Output the [x, y] coordinate of the center of the cell containing the given text.  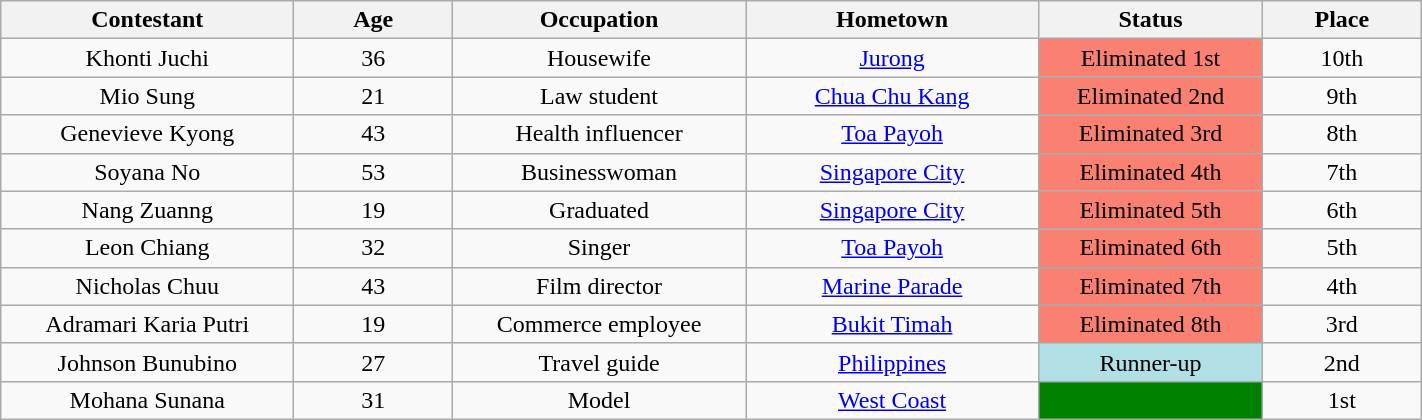
7th [1342, 172]
21 [374, 96]
32 [374, 248]
27 [374, 362]
Singer [600, 248]
Mohana Sunana [148, 400]
Eliminated 6th [1151, 248]
Law student [600, 96]
Mio Sung [148, 96]
2nd [1342, 362]
8th [1342, 134]
Johnson Bunubino [148, 362]
1st [1342, 400]
3rd [1342, 324]
Bukit Timah [892, 324]
Soyana No [148, 172]
Nicholas Chuu [148, 286]
Contestant [148, 20]
Adramari Karia Putri [148, 324]
Place [1342, 20]
6th [1342, 210]
9th [1342, 96]
Health influencer [600, 134]
Occupation [600, 20]
Khonti Juchi [148, 58]
West Coast [892, 400]
Eliminated 7th [1151, 286]
Hometown [892, 20]
4th [1342, 286]
Commerce employee [600, 324]
Graduated [600, 210]
Eliminated 1st [1151, 58]
Eliminated 5th [1151, 210]
Eliminated 2nd [1151, 96]
Model [600, 400]
53 [374, 172]
Nang Zuanng [148, 210]
Housewife [600, 58]
Jurong [892, 58]
Philippines [892, 362]
Eliminated 4th [1151, 172]
Businesswoman [600, 172]
Chua Chu Kang [892, 96]
Runner-up [1151, 362]
5th [1342, 248]
Leon Chiang [148, 248]
Status [1151, 20]
Eliminated 8th [1151, 324]
36 [374, 58]
Age [374, 20]
Genevieve Kyong [148, 134]
Eliminated 3rd [1151, 134]
Marine Parade [892, 286]
10th [1342, 58]
Travel guide [600, 362]
Film director [600, 286]
31 [374, 400]
